Search for the cell housing the specified text and yield its [x, y] center coordinate. 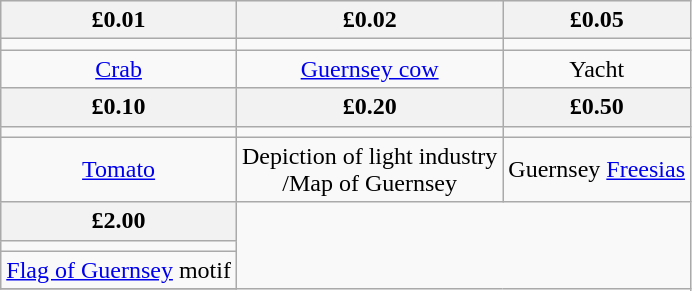
Guernsey Freesias [597, 170]
Yacht [597, 69]
Flag of Guernsey motif [119, 270]
£0.50 [597, 107]
£0.01 [119, 20]
£0.02 [369, 20]
Tomato [119, 170]
£0.05 [597, 20]
Depiction of light industry/Map of Guernsey [369, 170]
Crab [119, 69]
£2.00 [119, 221]
Guernsey cow [369, 69]
£0.20 [369, 107]
£0.10 [119, 107]
